Determine the [X, Y] coordinate at the center of the cell enclosing the given text.  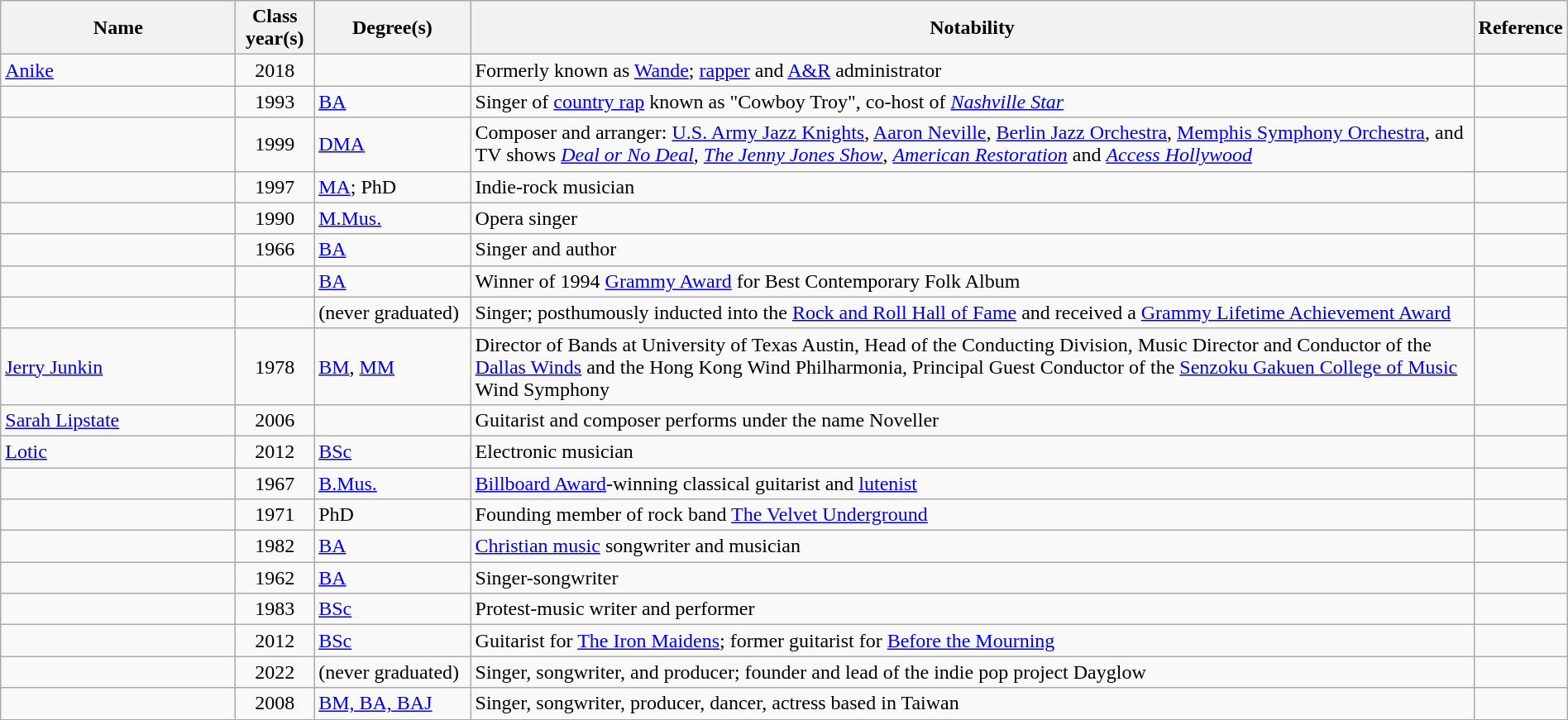
M.Mus. [392, 218]
1962 [275, 578]
2022 [275, 672]
2008 [275, 703]
Billboard Award-winning classical guitarist and lutenist [973, 484]
1993 [275, 102]
1982 [275, 546]
MA; PhD [392, 187]
Opera singer [973, 218]
Guitarist for The Iron Maidens; former guitarist for Before the Mourning [973, 641]
Electronic musician [973, 451]
Christian music songwriter and musician [973, 546]
1990 [275, 218]
DMA [392, 144]
Indie-rock musician [973, 187]
BM, BA, BAJ [392, 703]
Singer, songwriter, and producer; founder and lead of the indie pop project Dayglow [973, 672]
Notability [973, 28]
B.Mus. [392, 484]
1983 [275, 609]
Singer; posthumously inducted into the Rock and Roll Hall of Fame and received a Grammy Lifetime Achievement Award [973, 312]
Lotic [118, 451]
Singer of country rap known as "Cowboy Troy", co-host of Nashville Star [973, 102]
Founding member of rock band The Velvet Underground [973, 515]
1999 [275, 144]
Singer-songwriter [973, 578]
PhD [392, 515]
Reference [1520, 28]
BM, MM [392, 366]
1997 [275, 187]
1971 [275, 515]
Guitarist and composer performs under the name Noveller [973, 420]
Formerly known as Wande; rapper and A&R administrator [973, 70]
Protest-music writer and performer [973, 609]
1978 [275, 366]
Sarah Lipstate [118, 420]
Class year(s) [275, 28]
1966 [275, 250]
Winner of 1994 Grammy Award for Best Contemporary Folk Album [973, 281]
2018 [275, 70]
1967 [275, 484]
Anike [118, 70]
Singer, songwriter, producer, dancer, actress based in Taiwan [973, 703]
Name [118, 28]
Degree(s) [392, 28]
Jerry Junkin [118, 366]
Singer and author [973, 250]
2006 [275, 420]
